From the cell containing the given text, extract its center point as [x, y] coordinate. 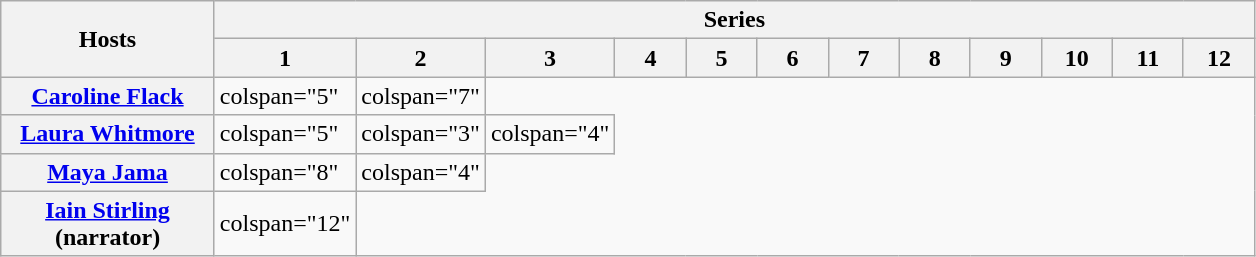
Laura Whitmore [108, 134]
colspan="12" [285, 224]
colspan="8" [285, 172]
8 [934, 58]
10 [1076, 58]
Maya Jama [108, 172]
11 [1148, 58]
7 [864, 58]
5 [722, 58]
3 [550, 58]
12 [1218, 58]
6 [792, 58]
1 [285, 58]
Hosts [108, 39]
colspan="7" [421, 96]
colspan="3" [421, 134]
Iain Stirling (narrator) [108, 224]
4 [650, 58]
Series [734, 20]
Caroline Flack [108, 96]
2 [421, 58]
9 [1006, 58]
